Detect which cell encompasses the target text, then output its (x, y) center coordinate. 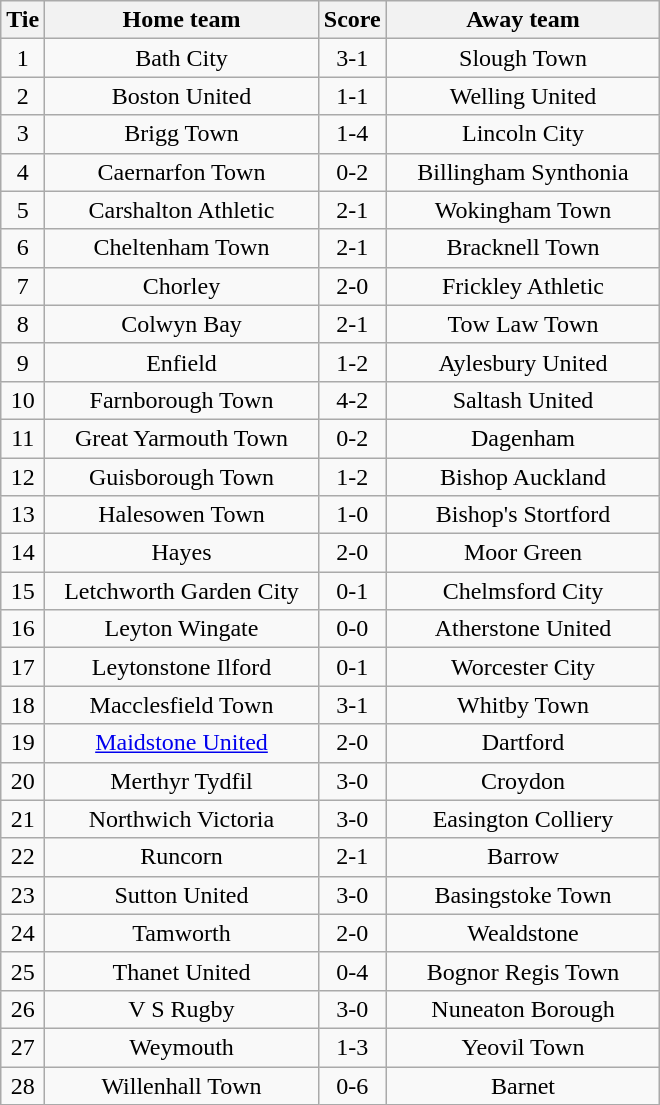
Moor Green (523, 553)
22 (23, 857)
Boston United (182, 96)
9 (23, 362)
0-0 (352, 629)
Carshalton Athletic (182, 210)
3 (23, 134)
Colwyn Bay (182, 324)
12 (23, 477)
Brigg Town (182, 134)
10 (23, 400)
Whitby Town (523, 705)
28 (23, 1085)
Merthyr Tydfil (182, 781)
Barrow (523, 857)
15 (23, 591)
0-6 (352, 1085)
Guisborough Town (182, 477)
Leytonstone Ilford (182, 667)
Northwich Victoria (182, 819)
25 (23, 971)
Frickley Athletic (523, 286)
16 (23, 629)
0-4 (352, 971)
Chorley (182, 286)
Bath City (182, 58)
Weymouth (182, 1047)
1-1 (352, 96)
7 (23, 286)
Maidstone United (182, 743)
8 (23, 324)
24 (23, 933)
11 (23, 438)
4-2 (352, 400)
23 (23, 895)
Farnborough Town (182, 400)
19 (23, 743)
Tie (23, 20)
Atherstone United (523, 629)
Welling United (523, 96)
Tamworth (182, 933)
1-3 (352, 1047)
Away team (523, 20)
1 (23, 58)
Leyton Wingate (182, 629)
Barnet (523, 1085)
1-4 (352, 134)
14 (23, 553)
Easington Colliery (523, 819)
Great Yarmouth Town (182, 438)
Bishop Auckland (523, 477)
Wokingham Town (523, 210)
Thanet United (182, 971)
Bognor Regis Town (523, 971)
Dagenham (523, 438)
Home team (182, 20)
V S Rugby (182, 1009)
18 (23, 705)
20 (23, 781)
Cheltenham Town (182, 248)
6 (23, 248)
Enfield (182, 362)
Tow Law Town (523, 324)
Bishop's Stortford (523, 515)
17 (23, 667)
Yeovil Town (523, 1047)
Dartford (523, 743)
Runcorn (182, 857)
Letchworth Garden City (182, 591)
Saltash United (523, 400)
Halesowen Town (182, 515)
Macclesfield Town (182, 705)
Hayes (182, 553)
Billingham Synthonia (523, 172)
Nuneaton Borough (523, 1009)
5 (23, 210)
Croydon (523, 781)
Chelmsford City (523, 591)
4 (23, 172)
26 (23, 1009)
Score (352, 20)
13 (23, 515)
Lincoln City (523, 134)
Willenhall Town (182, 1085)
Bracknell Town (523, 248)
Aylesbury United (523, 362)
Slough Town (523, 58)
Worcester City (523, 667)
Wealdstone (523, 933)
Sutton United (182, 895)
21 (23, 819)
2 (23, 96)
Caernarfon Town (182, 172)
27 (23, 1047)
1-0 (352, 515)
Basingstoke Town (523, 895)
